Capture the cell that displays the provided text and extract its (X, Y) central coordinate. 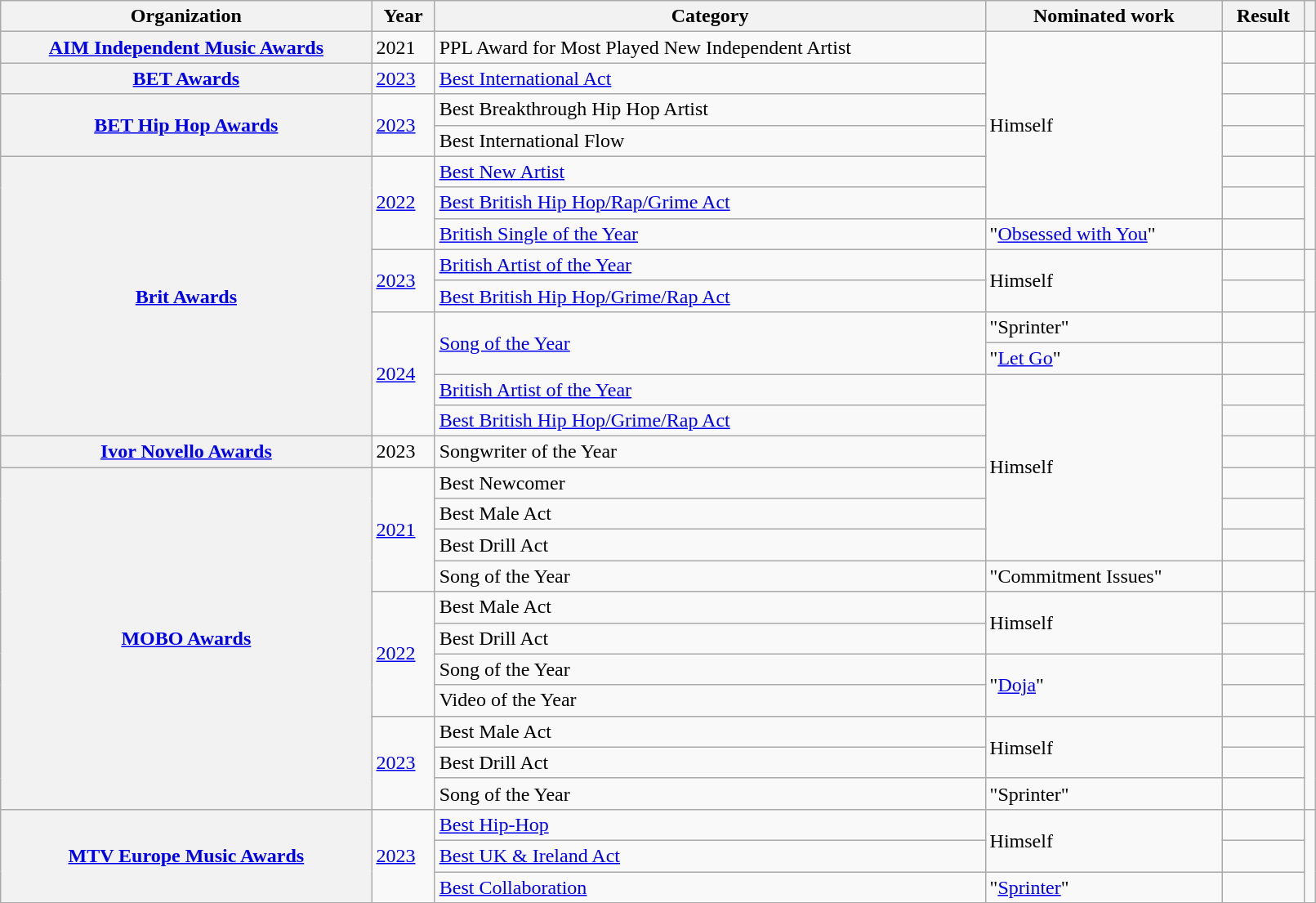
Songwriter of the Year (710, 452)
Best International Flow (710, 141)
Best Collaboration (710, 887)
MOBO Awards (186, 639)
Brit Awards (186, 296)
MTV Europe Music Awards (186, 856)
Best Newcomer (710, 483)
"Let Go" (1104, 358)
British Single of the Year (710, 234)
Video of the Year (710, 700)
Category (710, 16)
Nominated work (1104, 16)
BET Hip Hop Awards (186, 125)
"Commitment Issues" (1104, 576)
"Doja" (1104, 685)
Best British Hip Hop/Rap/Grime Act (710, 203)
Best Hip-Hop (710, 825)
Best New Artist (710, 172)
Best International Act (710, 78)
Ivor Novello Awards (186, 452)
AIM Independent Music Awards (186, 47)
BET Awards (186, 78)
PPL Award for Most Played New Independent Artist (710, 47)
Best Breakthrough Hip Hop Artist (710, 110)
2024 (404, 373)
Result (1263, 16)
Year (404, 16)
"Obsessed with You" (1104, 234)
Organization (186, 16)
Best UK & Ireland Act (710, 856)
